Locate the cell with the specified text and output its (X, Y) center coordinate. 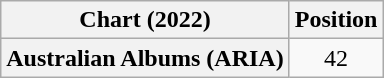
Position (336, 20)
42 (336, 58)
Chart (2022) (145, 20)
Australian Albums (ARIA) (145, 58)
